Return the (X, Y) coordinate for the center point of the cell that contains the specified text.  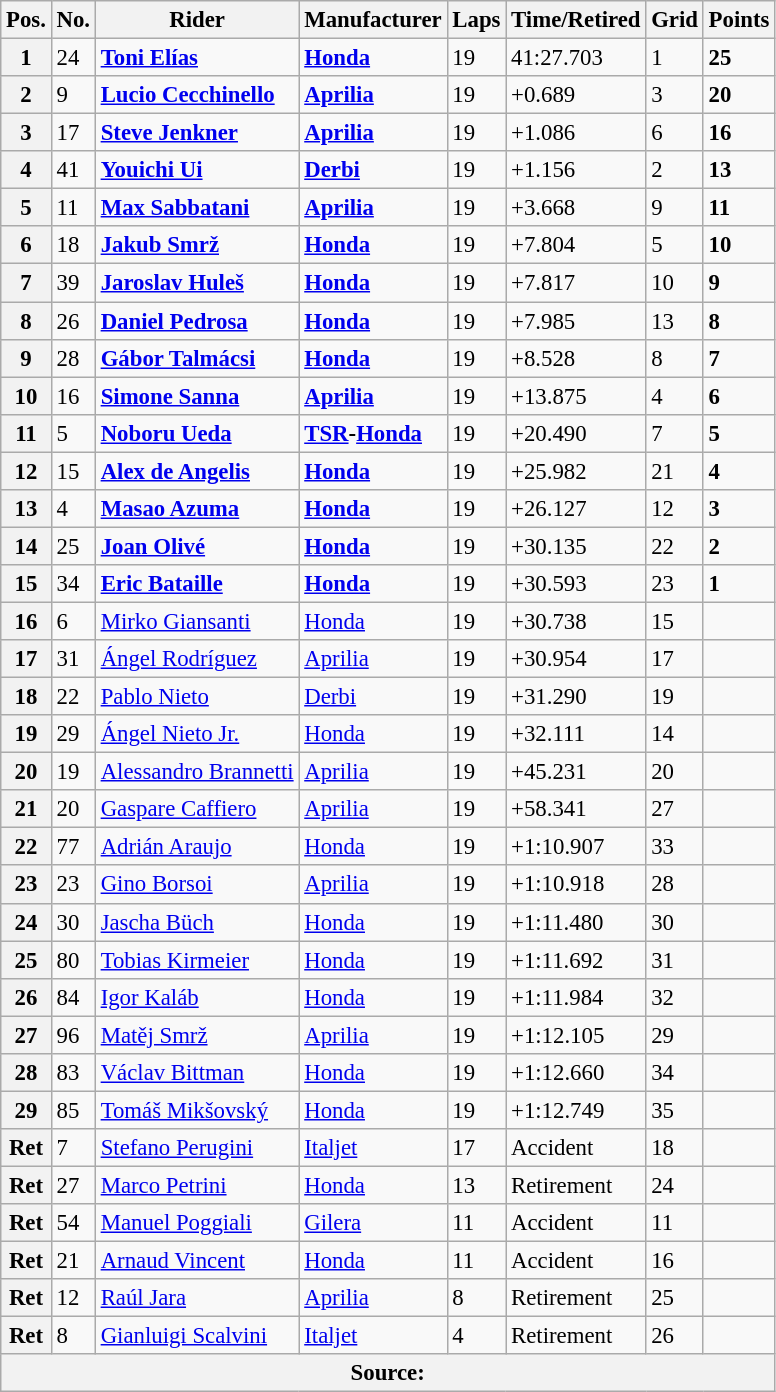
Manuel Poggiali (197, 1223)
Laps (476, 20)
Gino Borsoi (197, 885)
+25.982 (576, 471)
+31.290 (576, 697)
Noboru Ueda (197, 433)
54 (73, 1223)
Matěj Smrž (197, 1035)
Mirko Giansanti (197, 621)
+30.135 (576, 546)
+1:12.749 (576, 1110)
Jascha Büch (197, 922)
+26.127 (576, 509)
+20.490 (576, 433)
+1:11.692 (576, 960)
83 (73, 1073)
Toni Elías (197, 58)
Igor Kaláb (197, 997)
+13.875 (576, 396)
Steve Jenkner (197, 133)
+1:11.480 (576, 922)
No. (73, 20)
Gaspare Caffiero (197, 809)
Ángel Nieto Jr. (197, 734)
+30.593 (576, 584)
Time/Retired (576, 20)
39 (73, 283)
80 (73, 960)
+30.738 (576, 621)
Daniel Pedrosa (197, 321)
+1:12.660 (576, 1073)
Tobias Kirmeier (197, 960)
Manufacturer (373, 20)
Jaroslav Huleš (197, 283)
Arnaud Vincent (197, 1261)
33 (674, 847)
41:27.703 (576, 58)
Rider (197, 20)
Eric Bataille (197, 584)
+1:11.984 (576, 997)
+32.111 (576, 734)
Alessandro Brannetti (197, 772)
96 (73, 1035)
Alex de Angelis (197, 471)
Gilera (373, 1223)
+1:12.105 (576, 1035)
Gábor Talmácsi (197, 358)
Joan Olivé (197, 546)
Pos. (26, 20)
Jakub Smrž (197, 245)
Masao Azuma (197, 509)
77 (73, 847)
Simone Sanna (197, 396)
84 (73, 997)
Gianluigi Scalvini (197, 1336)
Pablo Nieto (197, 697)
+1.156 (576, 170)
+1:10.918 (576, 885)
Max Sabbatani (197, 208)
Points (738, 20)
+7.985 (576, 321)
+1.086 (576, 133)
+7.804 (576, 245)
+58.341 (576, 809)
Raúl Jara (197, 1298)
TSR-Honda (373, 433)
41 (73, 170)
+0.689 (576, 95)
Ángel Rodríguez (197, 659)
Adrián Araujo (197, 847)
+1:10.907 (576, 847)
+30.954 (576, 659)
Stefano Perugini (197, 1148)
+8.528 (576, 358)
Václav Bittman (197, 1073)
+3.668 (576, 208)
Lucio Cecchinello (197, 95)
Source: (388, 1373)
85 (73, 1110)
+45.231 (576, 772)
32 (674, 997)
Youichi Ui (197, 170)
35 (674, 1110)
Tomáš Mikšovský (197, 1110)
+7.817 (576, 283)
Marco Petrini (197, 1185)
Grid (674, 20)
